Pinpoint the cell where the given text exists, returning its [x, y] midpoint coordinate. 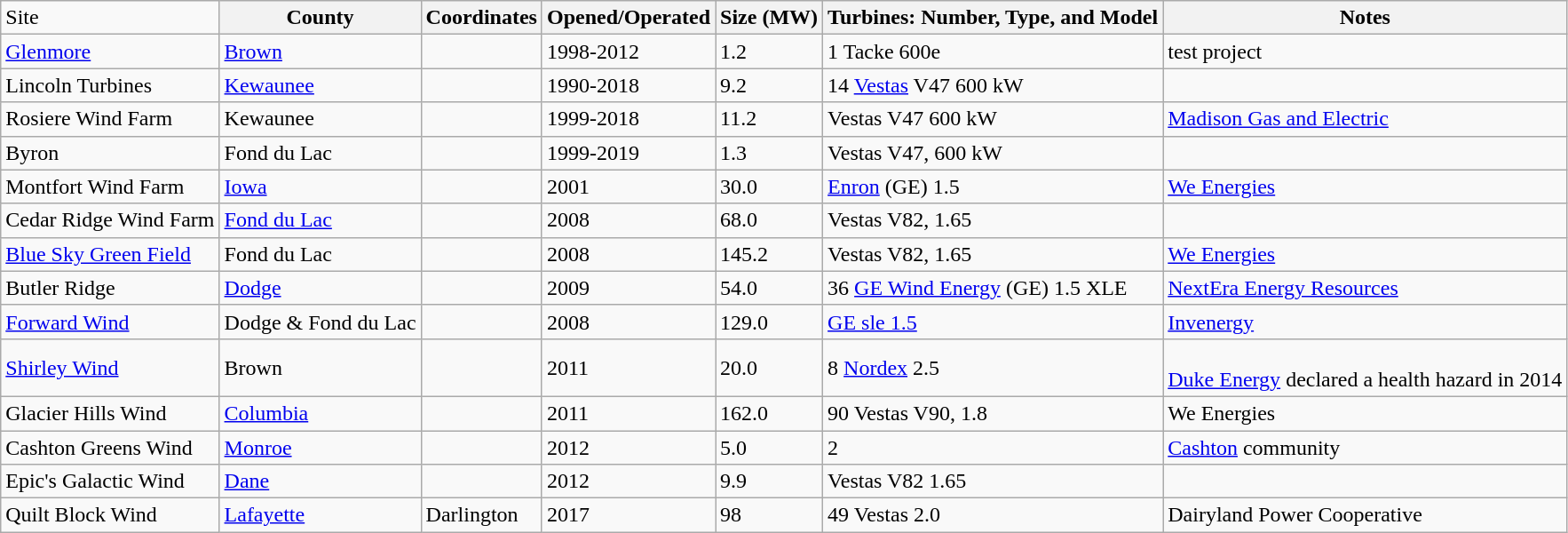
Iowa [320, 187]
Opened/Operated [629, 18]
Byron [110, 153]
Darlington [481, 515]
1999-2018 [629, 119]
2 [993, 447]
Dairyland Power Cooperative [1366, 515]
Cedar Ridge Wind Farm [110, 220]
Notes [1366, 18]
1.3 [769, 153]
9.2 [769, 85]
54.0 [769, 288]
Glacier Hills Wind [110, 413]
1998-2012 [629, 52]
5.0 [769, 447]
8 Nordex 2.5 [993, 368]
Cashton community [1366, 447]
11.2 [769, 119]
9.9 [769, 481]
162.0 [769, 413]
Vestas V47 600 kW [993, 119]
Lincoln Turbines [110, 85]
1990-2018 [629, 85]
Glenmore [110, 52]
Butler Ridge [110, 288]
Madison Gas and Electric [1366, 119]
Turbines: Number, Type, and Model [993, 18]
NextEra Energy Resources [1366, 288]
Vestas V47, 600 kW [993, 153]
Coordinates [481, 18]
Forward Wind [110, 322]
Invenergy [1366, 322]
129.0 [769, 322]
20.0 [769, 368]
1 Tacke 600e [993, 52]
Quilt Block Wind [110, 515]
GE sle 1.5 [993, 322]
Dane [320, 481]
Cashton Greens Wind [110, 447]
Columbia [320, 413]
98 [769, 515]
Enron (GE) 1.5 [993, 187]
Duke Energy declared a health hazard in 2014 [1366, 368]
Blue Sky Green Field [110, 254]
90 Vestas V90, 1.8 [993, 413]
Dodge & Fond du Lac [320, 322]
Rosiere Wind Farm [110, 119]
36 GE Wind Energy (GE) 1.5 XLE [993, 288]
test project [1366, 52]
County [320, 18]
68.0 [769, 220]
49 Vestas 2.0 [993, 515]
Size (MW) [769, 18]
14 Vestas V47 600 kW [993, 85]
Montfort Wind Farm [110, 187]
145.2 [769, 254]
30.0 [769, 187]
Shirley Wind [110, 368]
1999-2019 [629, 153]
2001 [629, 187]
2017 [629, 515]
Dodge [320, 288]
1.2 [769, 52]
Vestas V82 1.65 [993, 481]
Epic's Galactic Wind [110, 481]
Site [110, 18]
Lafayette [320, 515]
2009 [629, 288]
Monroe [320, 447]
